Pinpoint the cell where the given text exists, returning its (x, y) midpoint coordinate. 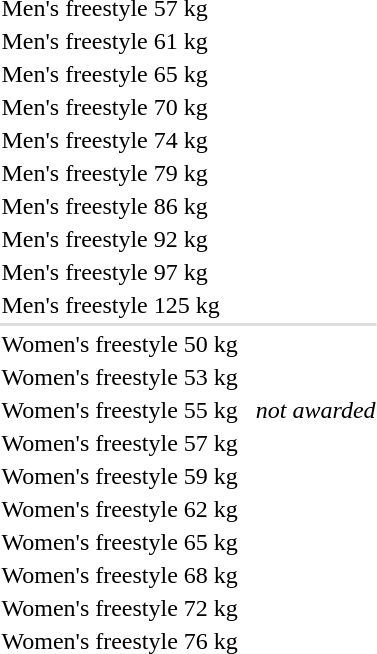
Women's freestyle 50 kg (120, 344)
Men's freestyle 92 kg (120, 239)
Men's freestyle 74 kg (120, 140)
Women's freestyle 59 kg (120, 476)
Men's freestyle 86 kg (120, 206)
Men's freestyle 61 kg (120, 41)
Men's freestyle 65 kg (120, 74)
Women's freestyle 55 kg (120, 410)
not awarded (316, 410)
Men's freestyle 125 kg (120, 305)
Men's freestyle 97 kg (120, 272)
Women's freestyle 68 kg (120, 575)
Men's freestyle 79 kg (120, 173)
Women's freestyle 53 kg (120, 377)
Men's freestyle 70 kg (120, 107)
Women's freestyle 72 kg (120, 608)
Women's freestyle 65 kg (120, 542)
Women's freestyle 62 kg (120, 509)
Women's freestyle 57 kg (120, 443)
